Determine the (X, Y) coordinate at the center of the cell enclosing the given text.  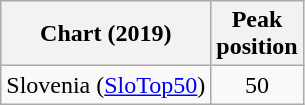
Peakposition (257, 34)
Chart (2019) (106, 34)
50 (257, 85)
Slovenia (SloTop50) (106, 85)
